Extract the (X, Y) coordinate from the center of the cell holding the provided text.  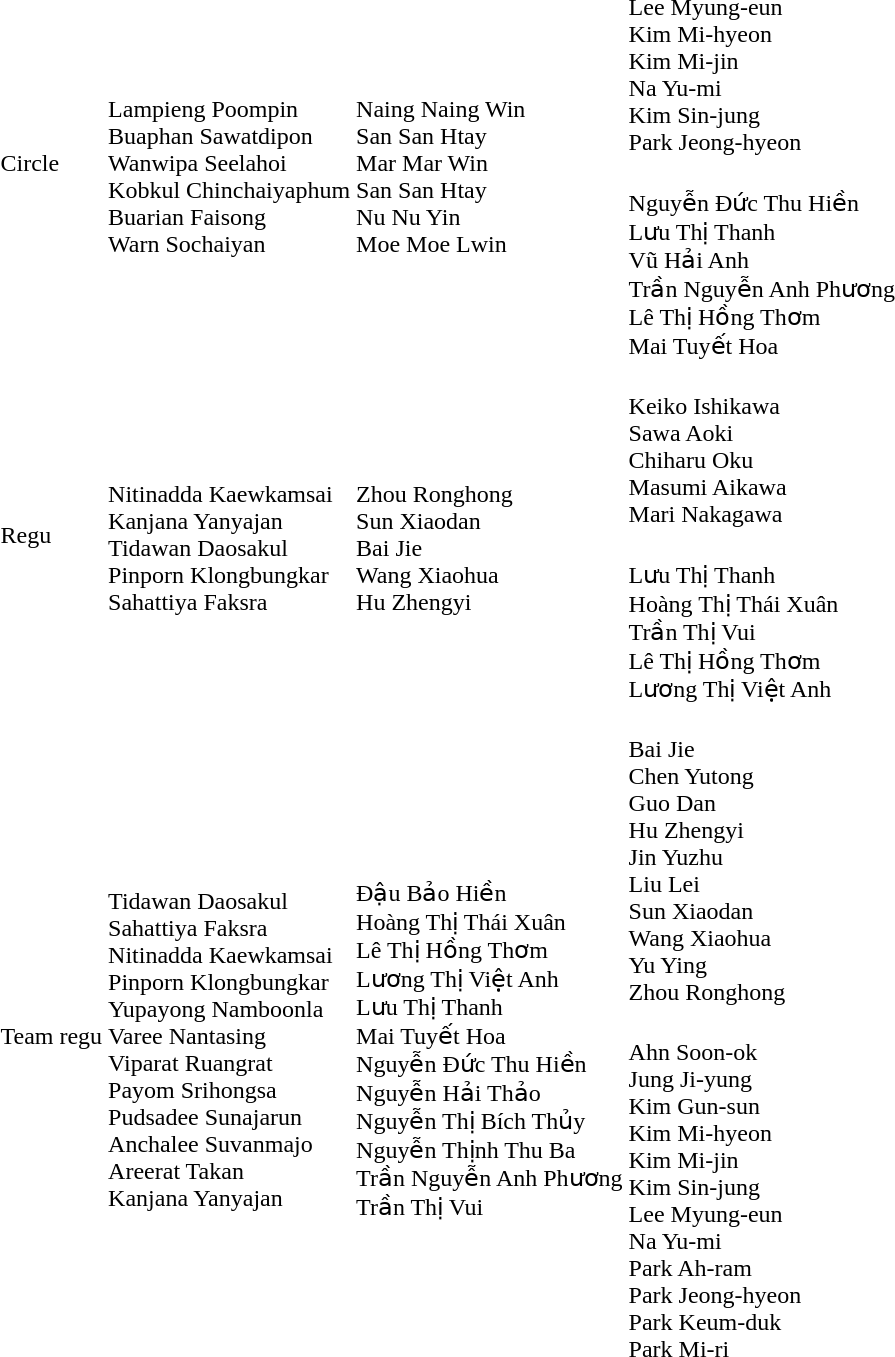
Zhou RonghongSun XiaodanBai JieWang XiaohuaHu Zhengyi (490, 534)
Nitinadda KaewkamsaiKanjana YanyajanTidawan DaosakulPinporn KlongbungkarSahattiya Faksra (230, 534)
